Extract the [X, Y] coordinate from the center of the cell holding the provided text.  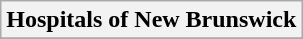
Hospitals of New Brunswick [152, 20]
